Identify which cell holds the provided text, then report its [X, Y] central coordinate. 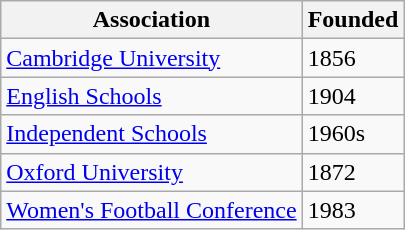
1856 [353, 58]
Oxford University [152, 172]
Independent Schools [152, 134]
1872 [353, 172]
1983 [353, 210]
English Schools [152, 96]
Founded [353, 20]
Cambridge University [152, 58]
1960s [353, 134]
1904 [353, 96]
Association [152, 20]
Women's Football Conference [152, 210]
